Provide the [x, y] coordinate of the cell's center where the given text is located.  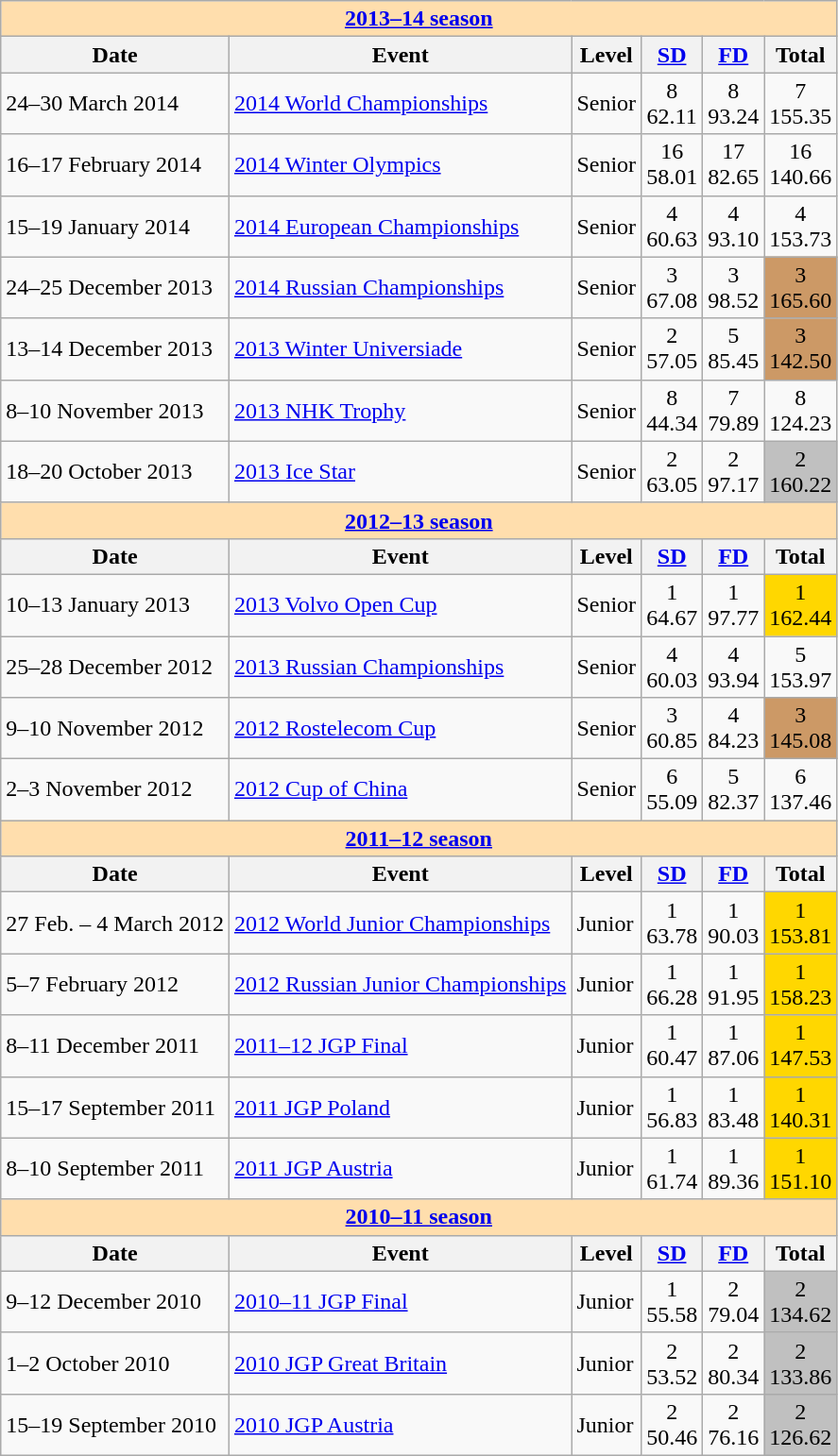
2010 JGP Great Britain [400, 1363]
2 97.17 [733, 472]
2010–11 season [419, 1217]
16 140.66 [801, 164]
4 93.94 [733, 667]
17 82.65 [733, 164]
2010–11 JGP Final [400, 1301]
2 134.62 [801, 1301]
1 89.36 [733, 1169]
1 83.48 [733, 1107]
2014 World Championships [400, 104]
2 63.05 [673, 472]
1 147.53 [801, 1046]
1–2 October 2010 [115, 1363]
2013–14 season [419, 19]
24–30 March 2014 [115, 104]
1 153.81 [801, 923]
8 62.11 [673, 104]
1 61.74 [673, 1169]
8–10 September 2011 [115, 1169]
15–19 September 2010 [115, 1424]
25–28 December 2012 [115, 667]
2010 JGP Austria [400, 1424]
1 140.31 [801, 1107]
8 124.23 [801, 410]
5 153.97 [801, 667]
1 87.06 [733, 1046]
6 137.46 [801, 789]
1 56.83 [673, 1107]
2–3 November 2012 [115, 789]
2013 Ice Star [400, 472]
2011–12 season [419, 838]
2013 NHK Trophy [400, 410]
1 97.77 [733, 604]
16–17 February 2014 [115, 164]
2013 Volvo Open Cup [400, 604]
2012 Rostelecom Cup [400, 729]
4 93.10 [733, 227]
2013 Russian Championships [400, 667]
1 91.95 [733, 984]
18–20 October 2013 [115, 472]
2014 Winter Olympics [400, 164]
15–17 September 2011 [115, 1107]
2 79.04 [733, 1301]
3 98.52 [733, 287]
3 60.85 [673, 729]
2 133.86 [801, 1363]
1 162.44 [801, 604]
6 55.09 [673, 789]
3 67.08 [673, 287]
3 165.60 [801, 287]
2012 Cup of China [400, 789]
9–10 November 2012 [115, 729]
2012–13 season [419, 520]
2 50.46 [673, 1424]
4 60.03 [673, 667]
1 60.47 [673, 1046]
2014 European Championships [400, 227]
1 63.78 [673, 923]
2 53.52 [673, 1363]
13–14 December 2013 [115, 349]
2014 Russian Championships [400, 287]
2012 World Junior Championships [400, 923]
1 66.28 [673, 984]
1 158.23 [801, 984]
4 60.63 [673, 227]
2012 Russian Junior Championships [400, 984]
8 93.24 [733, 104]
2011 JGP Austria [400, 1169]
1 90.03 [733, 923]
5–7 February 2012 [115, 984]
2 160.22 [801, 472]
2013 Winter Universiade [400, 349]
1 64.67 [673, 604]
1 55.58 [673, 1301]
15–19 January 2014 [115, 227]
8–10 November 2013 [115, 410]
8 44.34 [673, 410]
7 155.35 [801, 104]
24–25 December 2013 [115, 287]
27 Feb. – 4 March 2012 [115, 923]
16 58.01 [673, 164]
3 145.08 [801, 729]
5 82.37 [733, 789]
2 126.62 [801, 1424]
2 57.05 [673, 349]
8–11 December 2011 [115, 1046]
1 151.10 [801, 1169]
5 85.45 [733, 349]
7 79.89 [733, 410]
2 76.16 [733, 1424]
2 80.34 [733, 1363]
3 142.50 [801, 349]
10–13 January 2013 [115, 604]
2011 JGP Poland [400, 1107]
9–12 December 2010 [115, 1301]
2011–12 JGP Final [400, 1046]
4 153.73 [801, 227]
4 84.23 [733, 729]
